For the text-containing cell, return its midpoint in (X, Y) coordinate format. 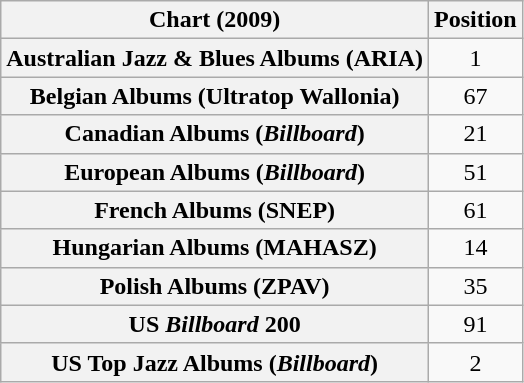
Canadian Albums (Billboard) (215, 134)
Belgian Albums (Ultratop Wallonia) (215, 96)
14 (476, 248)
Australian Jazz & Blues Albums (ARIA) (215, 58)
Polish Albums (ZPAV) (215, 286)
35 (476, 286)
61 (476, 210)
Position (476, 20)
21 (476, 134)
51 (476, 172)
US Top Jazz Albums (Billboard) (215, 362)
91 (476, 324)
Hungarian Albums (MAHASZ) (215, 248)
Chart (2009) (215, 20)
2 (476, 362)
French Albums (SNEP) (215, 210)
European Albums (Billboard) (215, 172)
1 (476, 58)
US Billboard 200 (215, 324)
67 (476, 96)
